For the text-containing cell, return its midpoint in (x, y) coordinate format. 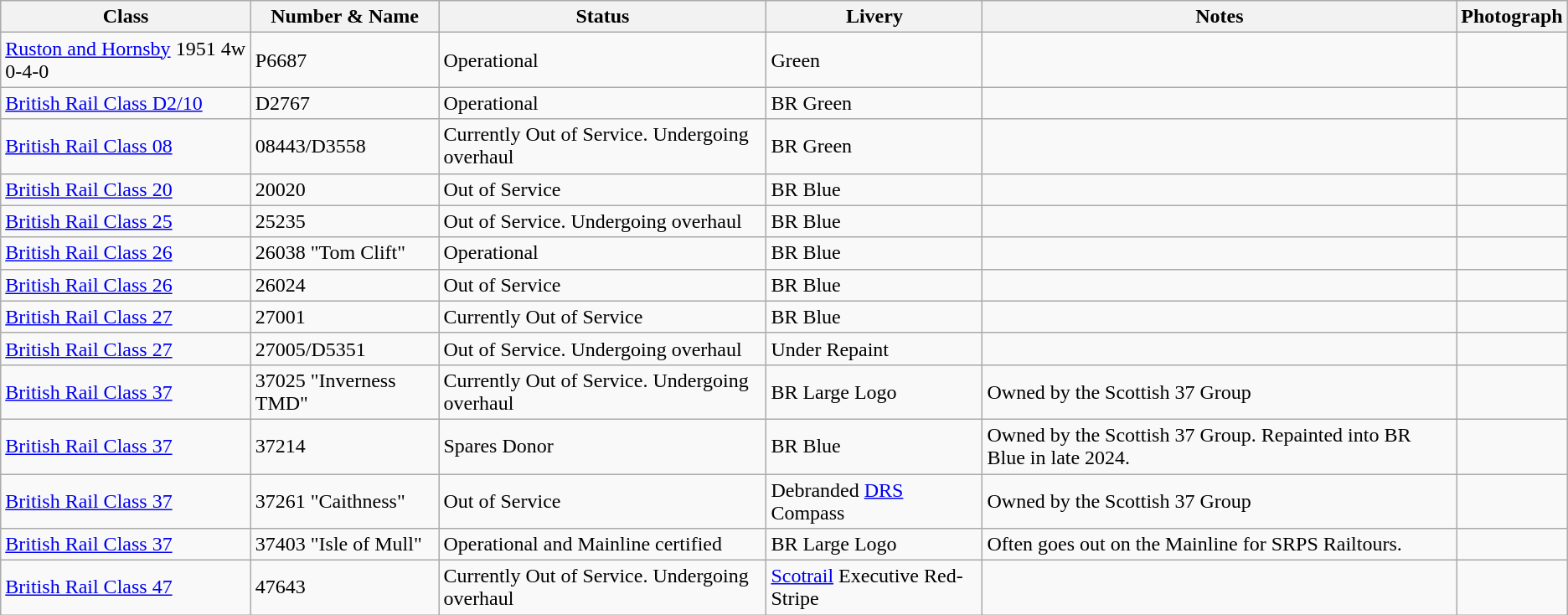
British Rail Class 08 (126, 146)
47643 (345, 588)
Number & Name (345, 17)
British Rail Class D2/10 (126, 103)
37403 "Isle of Mull" (345, 545)
Operational and Mainline certified (603, 545)
Spares Donor (603, 446)
Under Repaint (874, 349)
Debranded DRS Compass (874, 501)
26024 (345, 285)
37261 "Caithness" (345, 501)
Status (603, 17)
Photograph (1512, 17)
British Rail Class 20 (126, 189)
37214 (345, 446)
Green (874, 60)
20020 (345, 189)
27005/D5351 (345, 349)
D2767 (345, 103)
08443/D3558 (345, 146)
Class (126, 17)
27001 (345, 317)
Notes (1220, 17)
Currently Out of Service (603, 317)
Often goes out on the Mainline for SRPS Railtours. (1220, 545)
25235 (345, 221)
Ruston and Hornsby 1951 4w 0-4-0 (126, 60)
37025 "Inverness TMD" (345, 392)
British Rail Class 47 (126, 588)
Owned by the Scottish 37 Group. Repainted into BR Blue in late 2024. (1220, 446)
British Rail Class 25 (126, 221)
Scotrail Executive Red-Stripe (874, 588)
Livery (874, 17)
P6687 (345, 60)
26038 "Tom Clift" (345, 253)
